Search for the cell housing the specified text and yield its (X, Y) center coordinate. 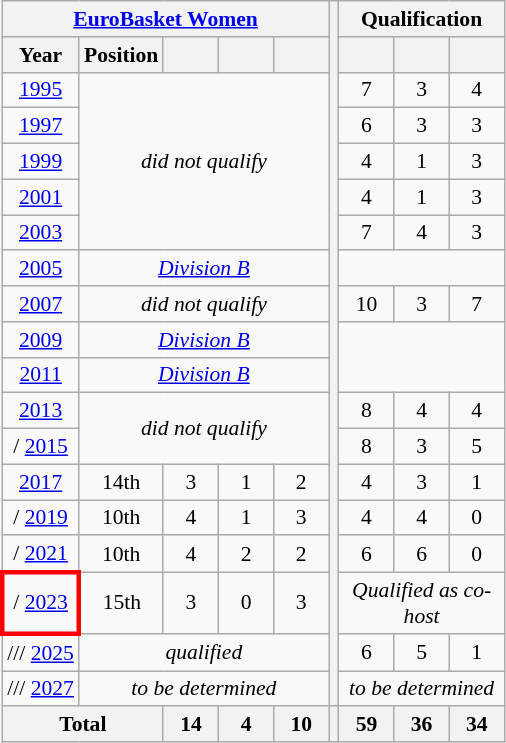
2007 (40, 304)
14th (121, 482)
1997 (40, 126)
/ 2021 (40, 554)
2011 (40, 375)
EuroBasket Women (166, 19)
2017 (40, 482)
Position (121, 55)
/// 2025 (40, 652)
2003 (40, 233)
2001 (40, 197)
2009 (40, 340)
2005 (40, 269)
1995 (40, 90)
Total (82, 725)
/ 2019 (40, 518)
34 (476, 725)
2013 (40, 411)
36 (422, 725)
Year (40, 55)
/ 2015 (40, 447)
/ 2023 (40, 604)
59 (366, 725)
15th (121, 604)
qualified (204, 652)
Qualified as co-host (422, 604)
14 (190, 725)
/// 2027 (40, 689)
Qualification (422, 19)
1999 (40, 162)
